Detect which cell encompasses the target text, then output its [x, y] center coordinate. 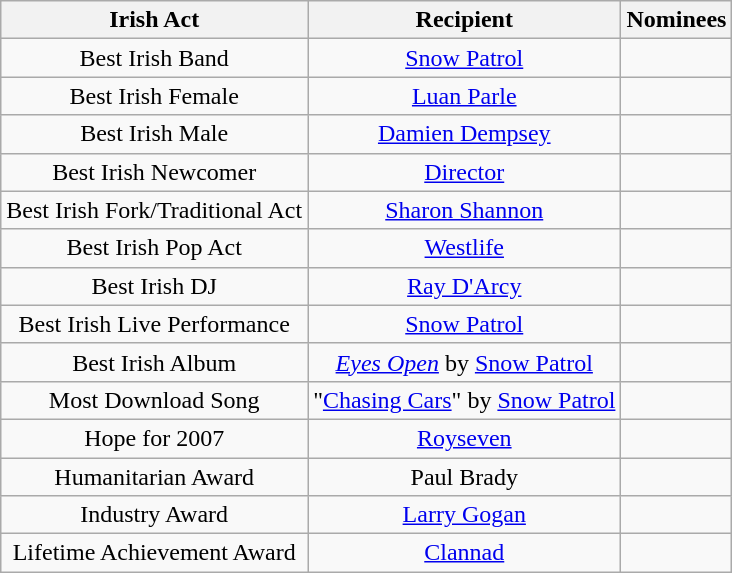
Ray D'Arcy [464, 286]
Paul Brady [464, 477]
Damien Dempsey [464, 134]
Westlife [464, 248]
"Chasing Cars" by Snow Patrol [464, 400]
Clannad [464, 553]
Royseven [464, 438]
Sharon Shannon [464, 210]
Best Irish Fork/Traditional Act [154, 210]
Luan Parle [464, 96]
Eyes Open by Snow Patrol [464, 362]
Recipient [464, 20]
Best Irish Newcomer [154, 172]
Best Irish Band [154, 58]
Best Irish DJ [154, 286]
Lifetime Achievement Award [154, 553]
Larry Gogan [464, 515]
Humanitarian Award [154, 477]
Most Download Song [154, 400]
Irish Act [154, 20]
Hope for 2007 [154, 438]
Best Irish Album [154, 362]
Best Irish Male [154, 134]
Director [464, 172]
Best Irish Pop Act [154, 248]
Nominees [676, 20]
Industry Award [154, 515]
Best Irish Female [154, 96]
Best Irish Live Performance [154, 324]
